Determine the [x, y] coordinate at the center of the cell enclosing the given text.  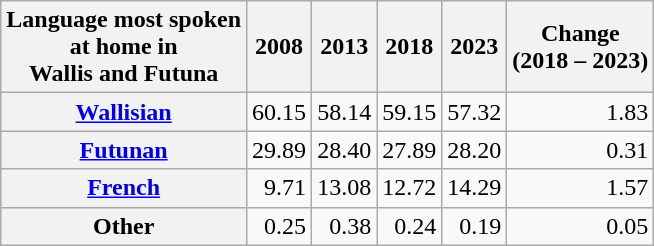
29.89 [280, 150]
9.71 [280, 188]
14.29 [474, 188]
60.15 [280, 112]
28.20 [474, 150]
Wallisian [124, 112]
2023 [474, 47]
2018 [410, 47]
57.32 [474, 112]
Futunan [124, 150]
58.14 [344, 112]
0.05 [580, 226]
0.31 [580, 150]
2013 [344, 47]
0.38 [344, 226]
59.15 [410, 112]
French [124, 188]
Language most spokenat home inWallis and Futuna [124, 47]
Change(2018 – 2023) [580, 47]
12.72 [410, 188]
13.08 [344, 188]
28.40 [344, 150]
2008 [280, 47]
1.57 [580, 188]
0.24 [410, 226]
0.19 [474, 226]
27.89 [410, 150]
Other [124, 226]
1.83 [580, 112]
0.25 [280, 226]
